Return (X, Y) of the center of cell containing provided text 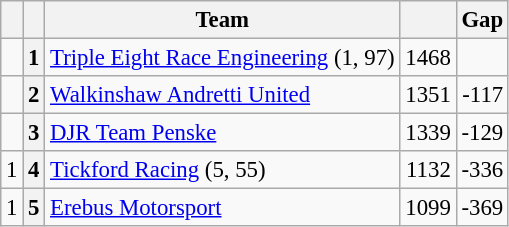
-117 (482, 95)
2 (34, 95)
4 (34, 170)
Tickford Racing (5, 55) (222, 170)
1339 (428, 133)
DJR Team Penske (222, 133)
1468 (428, 58)
Team (222, 20)
1351 (428, 95)
Triple Eight Race Engineering (1, 97) (222, 58)
Gap (482, 20)
-369 (482, 208)
5 (34, 208)
Walkinshaw Andretti United (222, 95)
1099 (428, 208)
-129 (482, 133)
Erebus Motorsport (222, 208)
-336 (482, 170)
3 (34, 133)
1132 (428, 170)
